Determine the [X, Y] coordinate at the center of the cell enclosing the given text.  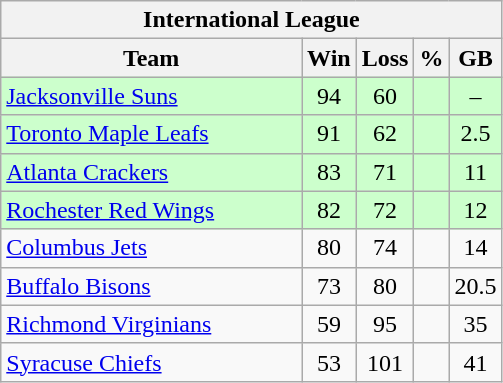
101 [385, 362]
% [432, 58]
94 [330, 96]
Loss [385, 58]
53 [330, 362]
72 [385, 210]
62 [385, 134]
GB [476, 58]
95 [385, 324]
71 [385, 172]
60 [385, 96]
14 [476, 248]
20.5 [476, 286]
Atlanta Crackers [152, 172]
35 [476, 324]
11 [476, 172]
82 [330, 210]
91 [330, 134]
Columbus Jets [152, 248]
International League [252, 20]
Syracuse Chiefs [152, 362]
73 [330, 286]
Jacksonville Suns [152, 96]
74 [385, 248]
Toronto Maple Leafs [152, 134]
12 [476, 210]
Team [152, 58]
59 [330, 324]
Richmond Virginians [152, 324]
41 [476, 362]
Buffalo Bisons [152, 286]
2.5 [476, 134]
83 [330, 172]
Win [330, 58]
– [476, 96]
Rochester Red Wings [152, 210]
